Detect which cell encompasses the target text, then output its (X, Y) center coordinate. 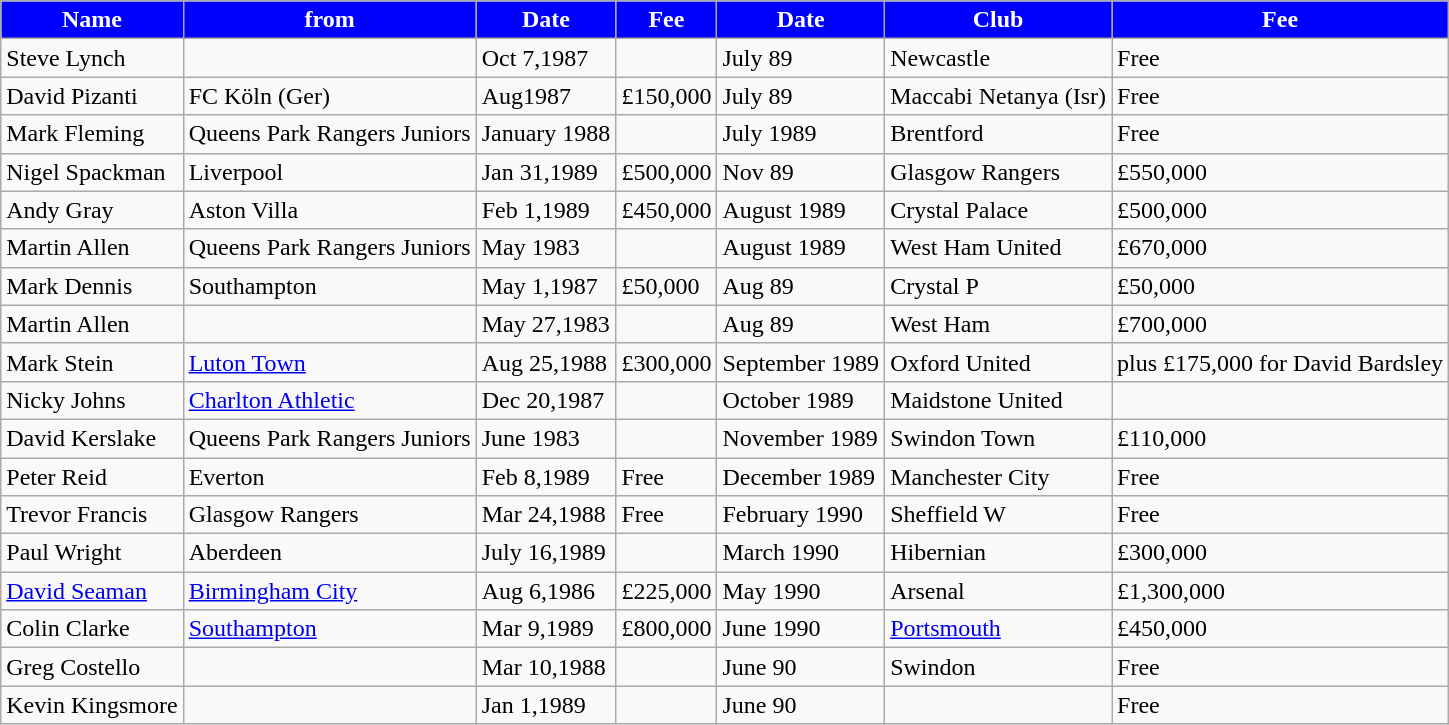
Maidstone United (998, 400)
Mark Stein (92, 362)
Jan 31,1989 (546, 172)
Hibernian (998, 553)
Aberdeen (330, 553)
Oct 7,1987 (546, 58)
Mar 10,1988 (546, 667)
Nov 89 (801, 172)
£1,300,000 (1280, 591)
July 1989 (801, 134)
Mark Dennis (92, 286)
Name (92, 20)
March 1990 (801, 553)
Jan 1,1989 (546, 705)
Nicky Johns (92, 400)
£670,000 (1280, 248)
Newcastle (998, 58)
Brentford (998, 134)
FC Köln (Ger) (330, 96)
May 27,1983 (546, 324)
Swindon (998, 667)
Liverpool (330, 172)
Luton Town (330, 362)
£700,000 (1280, 324)
Trevor Francis (92, 515)
Aug 6,1986 (546, 591)
October 1989 (801, 400)
July 16,1989 (546, 553)
David Pizanti (92, 96)
Aug1987 (546, 96)
Feb 1,1989 (546, 210)
Charlton Athletic (330, 400)
Mark Fleming (92, 134)
West Ham (998, 324)
Maccabi Netanya (Isr) (998, 96)
Colin Clarke (92, 629)
Aston Villa (330, 210)
May 1983 (546, 248)
Mar 24,1988 (546, 515)
Greg Costello (92, 667)
June 1990 (801, 629)
£150,000 (666, 96)
Nigel Spackman (92, 172)
Arsenal (998, 591)
Manchester City (998, 477)
Birmingham City (330, 591)
December 1989 (801, 477)
£225,000 (666, 591)
Paul Wright (92, 553)
May 1990 (801, 591)
Sheffield W (998, 515)
January 1988 (546, 134)
Mar 9,1989 (546, 629)
September 1989 (801, 362)
Aug 25,1988 (546, 362)
Dec 20,1987 (546, 400)
Kevin Kingsmore (92, 705)
Swindon Town (998, 438)
David Seaman (92, 591)
Everton (330, 477)
Feb 8,1989 (546, 477)
June 1983 (546, 438)
David Kerslake (92, 438)
Crystal P (998, 286)
February 1990 (801, 515)
May 1,1987 (546, 286)
Club (998, 20)
Andy Gray (92, 210)
West Ham United (998, 248)
Crystal Palace (998, 210)
Peter Reid (92, 477)
£110,000 (1280, 438)
Portsmouth (998, 629)
from (330, 20)
Steve Lynch (92, 58)
plus £175,000 for David Bardsley (1280, 362)
Oxford United (998, 362)
November 1989 (801, 438)
£800,000 (666, 629)
£550,000 (1280, 172)
